Find where the given text appears and provide that cell's center as [X, Y] coordinate. 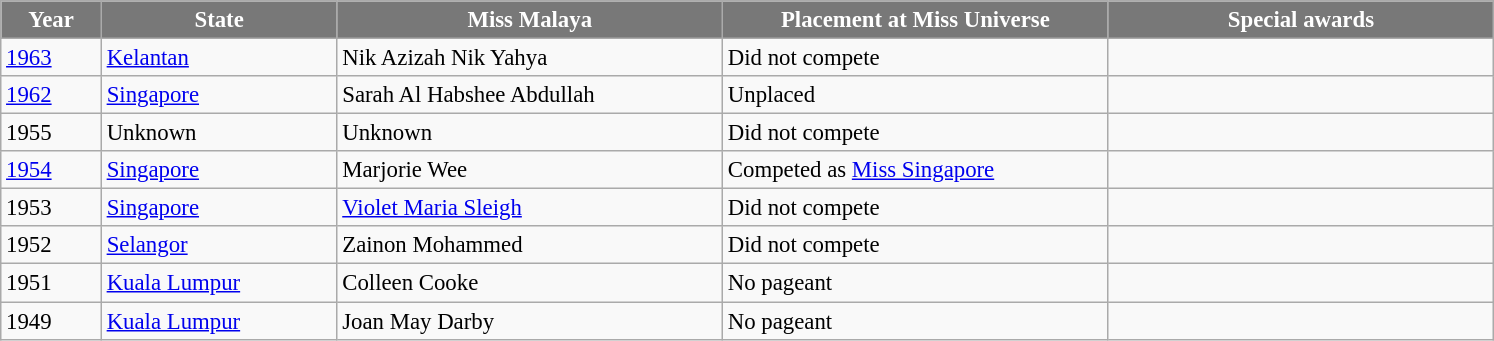
Competed as Miss Singapore [916, 170]
Placement at Miss Universe [916, 20]
Selangor [219, 245]
Zainon Mohammed [530, 245]
Marjorie Wee [530, 170]
1951 [52, 283]
1955 [52, 133]
Colleen Cooke [530, 283]
Nik Azizah Nik Yahya [530, 58]
1962 [52, 95]
1949 [52, 321]
1963 [52, 58]
Year [52, 20]
State [219, 20]
Violet Maria Sleigh [530, 208]
Miss Malaya [530, 20]
Unplaced [916, 95]
Sarah Al Habshee Abdullah [530, 95]
Special awards [1301, 20]
1952 [52, 245]
1953 [52, 208]
1954 [52, 170]
Kelantan [219, 58]
Joan May Darby [530, 321]
